Extract the (x, y) coordinate from the center of the cell holding the provided text.  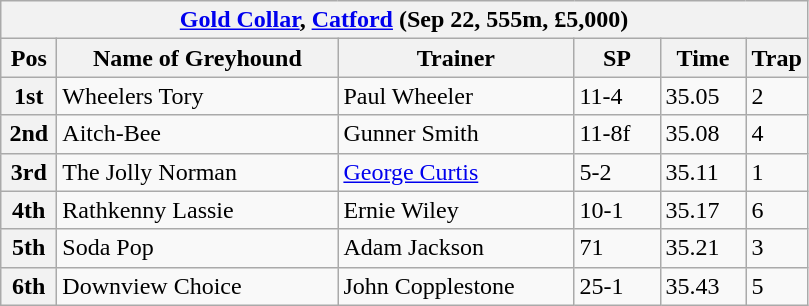
Adam Jackson (456, 248)
35.08 (703, 134)
25-1 (617, 286)
3 (776, 248)
35.43 (703, 286)
Pos (29, 58)
Ernie Wiley (456, 210)
35.21 (703, 248)
6 (776, 210)
Gold Collar, Catford (Sep 22, 555m, £5,000) (404, 20)
Downview Choice (198, 286)
71 (617, 248)
2nd (29, 134)
5-2 (617, 172)
4th (29, 210)
The Jolly Norman (198, 172)
35.11 (703, 172)
Soda Pop (198, 248)
John Copplestone (456, 286)
Aitch-Bee (198, 134)
Wheelers Tory (198, 96)
Time (703, 58)
Trap (776, 58)
11-8f (617, 134)
5th (29, 248)
Gunner Smith (456, 134)
2 (776, 96)
1 (776, 172)
George Curtis (456, 172)
35.17 (703, 210)
SP (617, 58)
Paul Wheeler (456, 96)
5 (776, 286)
4 (776, 134)
6th (29, 286)
Rathkenny Lassie (198, 210)
11-4 (617, 96)
35.05 (703, 96)
Trainer (456, 58)
10-1 (617, 210)
3rd (29, 172)
1st (29, 96)
Name of Greyhound (198, 58)
